Extract the [x, y] coordinate from the center of the cell holding the provided text.  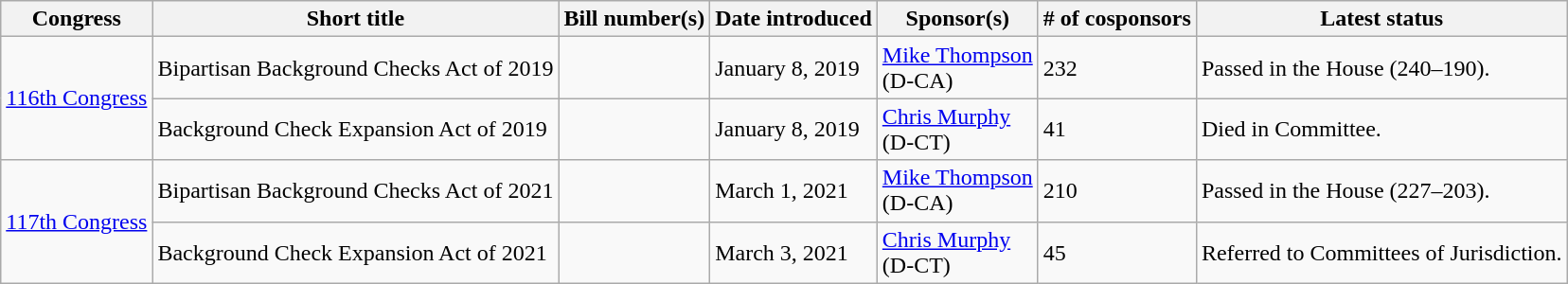
March 3, 2021 [793, 252]
Background Check Expansion Act of 2021 [356, 252]
117th Congress [77, 222]
Died in Committee. [1381, 129]
# of cosponsors [1117, 19]
41 [1117, 129]
Background Check Expansion Act of 2019 [356, 129]
Short title [356, 19]
116th Congress [77, 98]
Bipartisan Background Checks Act of 2019 [356, 68]
Bill number(s) [634, 19]
Latest status [1381, 19]
Sponsor(s) [957, 19]
Passed in the House (240–190). [1381, 68]
210 [1117, 191]
Referred to Committees of Jurisdiction. [1381, 252]
232 [1117, 68]
Bipartisan Background Checks Act of 2021 [356, 191]
Passed in the House (227–203). [1381, 191]
Congress [77, 19]
Date introduced [793, 19]
45 [1117, 252]
March 1, 2021 [793, 191]
